Search for the cell housing the specified text and yield its [X, Y] center coordinate. 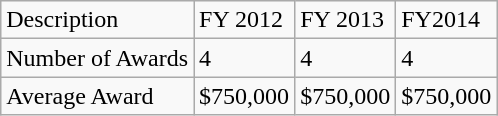
Average Award [98, 96]
Number of Awards [98, 58]
Description [98, 20]
FY 2013 [346, 20]
FY2014 [446, 20]
FY 2012 [244, 20]
